For the text-containing cell, return its midpoint in (X, Y) coordinate format. 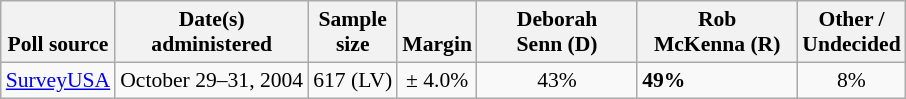
49% (717, 80)
± 4.0% (437, 80)
DeborahSenn (D) (557, 32)
Other /Undecided (851, 32)
617 (LV) (352, 80)
RobMcKenna (R) (717, 32)
8% (851, 80)
Date(s)administered (212, 32)
43% (557, 80)
Poll source (58, 32)
Samplesize (352, 32)
October 29–31, 2004 (212, 80)
SurveyUSA (58, 80)
Margin (437, 32)
